From the cell containing the given text, extract its center point as [X, Y] coordinate. 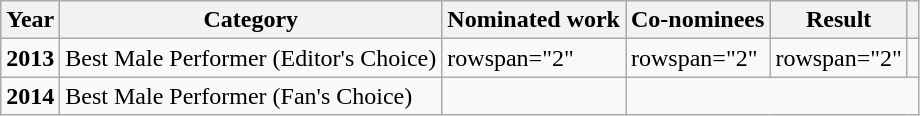
Co-nominees [698, 20]
2013 [30, 58]
Result [839, 20]
2014 [30, 96]
Year [30, 20]
Nominated work [534, 20]
Category [251, 20]
Best Male Performer (Editor's Choice) [251, 58]
Best Male Performer (Fan's Choice) [251, 96]
